Capture the cell that displays the provided text and extract its [x, y] central coordinate. 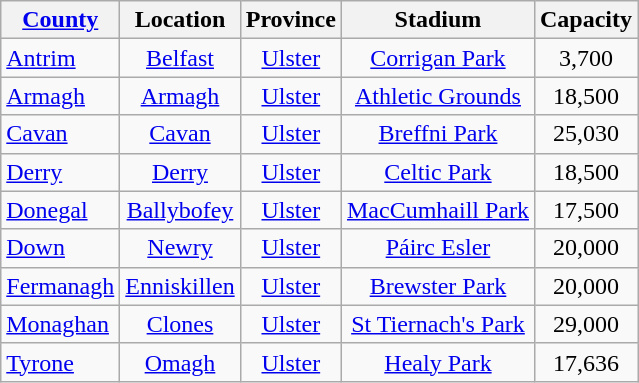
Fermanagh [60, 286]
Antrim [60, 58]
Tyrone [60, 362]
Celtic Park [438, 172]
MacCumhaill Park [438, 210]
Corrigan Park [438, 58]
Location [180, 20]
Stadium [438, 20]
Newry [180, 248]
17,636 [586, 362]
Athletic Grounds [438, 96]
Ballybofey [180, 210]
St Tiernach's Park [438, 324]
Donegal [60, 210]
Monaghan [60, 324]
Páirc Esler [438, 248]
Breffni Park [438, 134]
Down [60, 248]
Province [290, 20]
25,030 [586, 134]
County [60, 20]
29,000 [586, 324]
Capacity [586, 20]
Clones [180, 324]
3,700 [586, 58]
Belfast [180, 58]
Omagh [180, 362]
Enniskillen [180, 286]
Healy Park [438, 362]
Brewster Park [438, 286]
17,500 [586, 210]
